Locate the cell with the specified text and output its [X, Y] center coordinate. 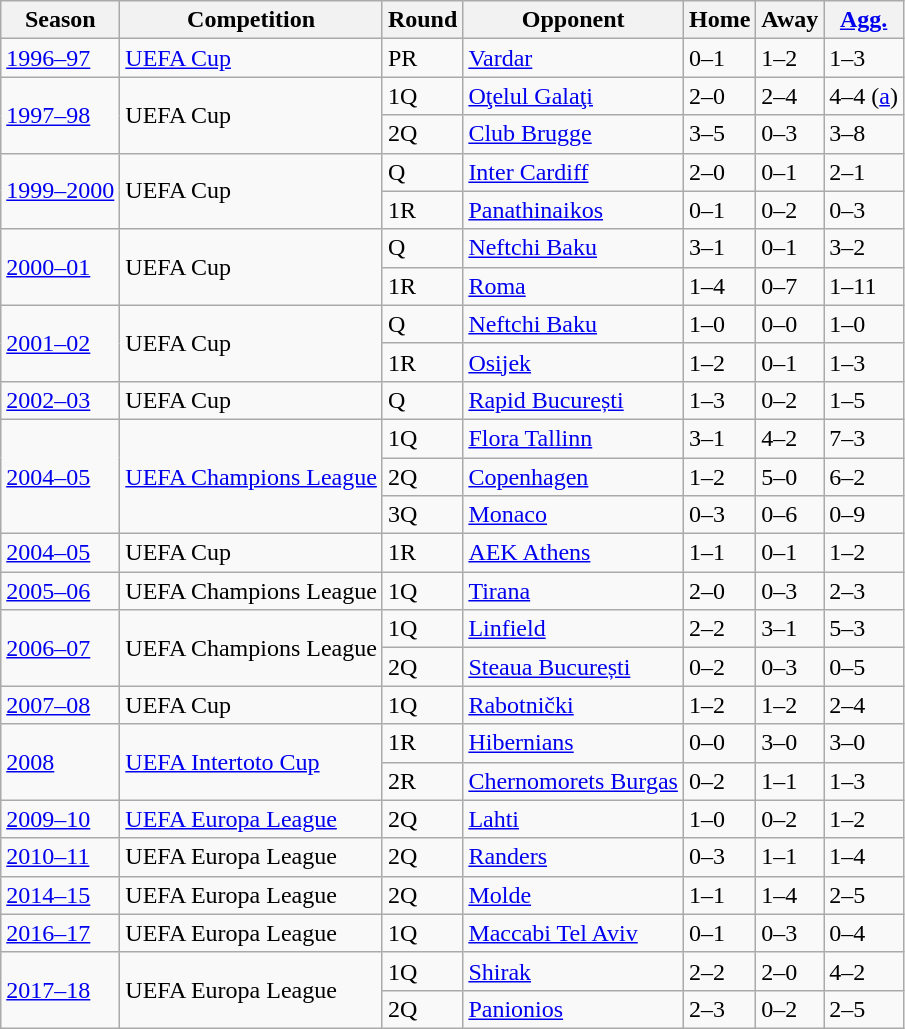
Season [60, 20]
1999–2000 [60, 191]
Competition [252, 20]
PR [422, 58]
2010–11 [60, 857]
2009–10 [60, 819]
1–5 [864, 400]
Hibernians [574, 743]
Home [719, 20]
1996–97 [60, 58]
2017–18 [60, 990]
Flora Tallinn [574, 438]
2001–02 [60, 343]
0–4 [864, 933]
Lahti [574, 819]
Linfield [574, 629]
2–1 [864, 172]
Randers [574, 857]
Chernomorets Burgas [574, 781]
1–11 [864, 286]
Agg. [864, 20]
2007–08 [60, 705]
5–0 [790, 477]
Club Brugge [574, 134]
Osijek [574, 362]
3–8 [864, 134]
Monaco [574, 515]
Away [790, 20]
0–6 [790, 515]
Panathinaikos [574, 210]
7–3 [864, 438]
3Q [422, 515]
0–5 [864, 667]
Rabotnički [574, 705]
Round [422, 20]
Roma [574, 286]
Steaua București [574, 667]
5–3 [864, 629]
Shirak [574, 971]
2008 [60, 762]
UEFA Intertoto Cup [252, 762]
AEK Athens [574, 553]
0–7 [790, 286]
Opponent [574, 20]
2014–15 [60, 895]
Copenhagen [574, 477]
4–4 (a) [864, 96]
Molde [574, 895]
Tirana [574, 591]
Inter Cardiff [574, 172]
2R [422, 781]
2006–07 [60, 648]
2016–17 [60, 933]
3–5 [719, 134]
0–9 [864, 515]
2002–03 [60, 400]
Maccabi Tel Aviv [574, 933]
2000–01 [60, 267]
3–2 [864, 248]
Vardar [574, 58]
1997–98 [60, 115]
Panionios [574, 1009]
2005–06 [60, 591]
Rapid București [574, 400]
6–2 [864, 477]
Oţelul Galaţi [574, 96]
